Scan for the cell matching the given text and deliver its [X, Y] coordinate at center. 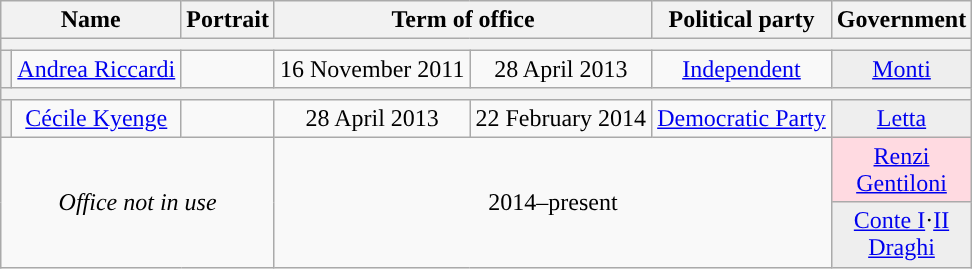
Political party [742, 20]
Name [91, 20]
Cécile Kyenge [96, 118]
Portrait [228, 20]
Andrea Riccardi [96, 69]
Letta [901, 118]
Government [901, 20]
RenziGentiloni [901, 170]
Democratic Party [742, 118]
Conte I·IIDraghi [901, 234]
Monti [901, 69]
Office not in use [138, 202]
Term of office [462, 20]
22 February 2014 [561, 118]
16 November 2011 [372, 69]
2014–present [552, 202]
Independent [742, 69]
